Return [X, Y] of the center of cell containing provided text 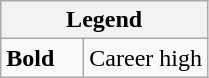
Bold [42, 58]
Career high [146, 58]
Legend [104, 20]
